Determine the [x, y] coordinate at the center of the cell enclosing the given text.  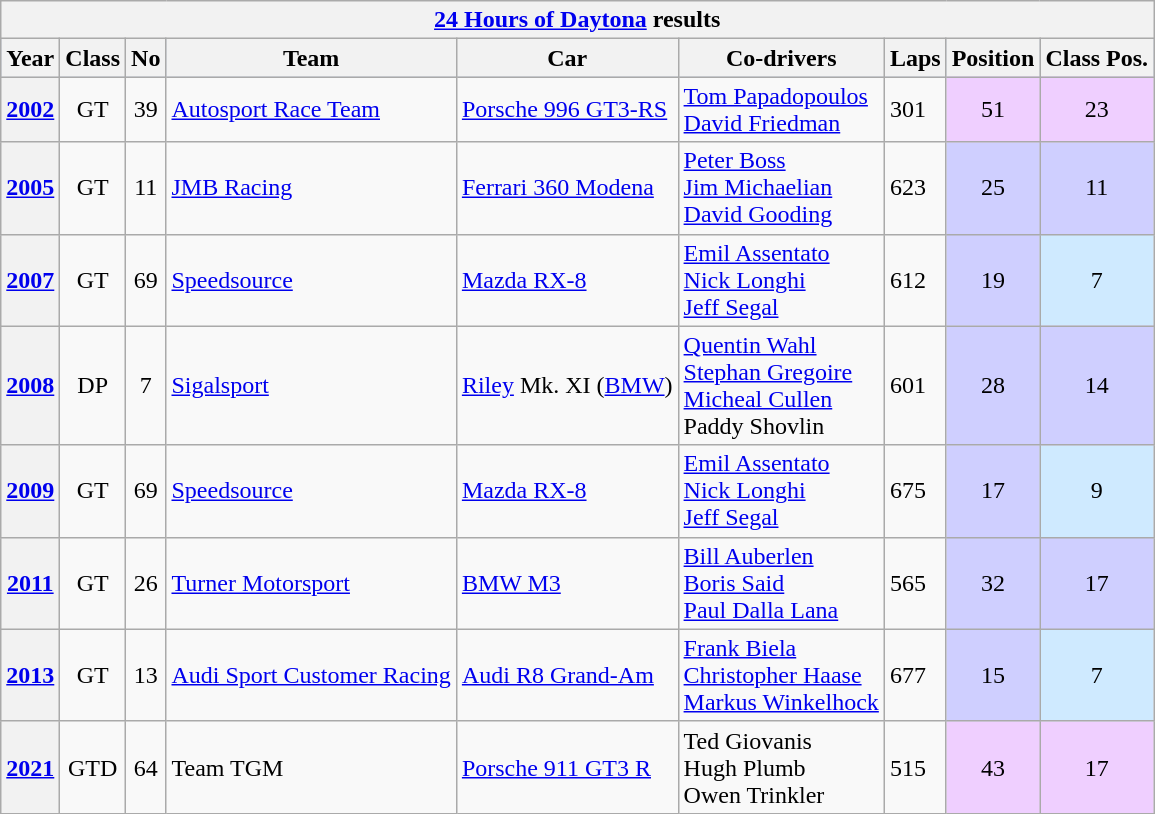
Quentin Wahl Stephan Gregoire Micheal Cullen Paddy Shovlin [781, 386]
Audi Sport Customer Racing [311, 675]
Bill Auberlen Boris Said Paul Dalla Lana [781, 583]
Frank Biela Christopher Haase Markus Winkelhock [781, 675]
Porsche 911 GT3 R [567, 767]
677 [915, 675]
Team [311, 58]
24 Hours of Daytona results [578, 20]
301 [915, 110]
Sigalsport [311, 386]
Autosport Race Team [311, 110]
Laps [915, 58]
39 [146, 110]
2005 [30, 188]
Peter Boss Jim Michaelian David Gooding [781, 188]
9 [1097, 491]
14 [1097, 386]
675 [915, 491]
64 [146, 767]
2011 [30, 583]
BMW M3 [567, 583]
32 [993, 583]
19 [993, 280]
23 [1097, 110]
Porsche 996 GT3-RS [567, 110]
565 [915, 583]
26 [146, 583]
Ted Giovanis Hugh Plumb Owen Trinkler [781, 767]
2009 [30, 491]
623 [915, 188]
Class Pos. [1097, 58]
Team TGM [311, 767]
Audi R8 Grand-Am [567, 675]
Car [567, 58]
601 [915, 386]
43 [993, 767]
2002 [30, 110]
13 [146, 675]
2013 [30, 675]
Position [993, 58]
Class [93, 58]
51 [993, 110]
JMB Racing [311, 188]
No [146, 58]
GTD [93, 767]
Ferrari 360 Modena [567, 188]
25 [993, 188]
28 [993, 386]
2008 [30, 386]
2021 [30, 767]
2007 [30, 280]
Tom Papadopoulos David Friedman [781, 110]
Year [30, 58]
515 [915, 767]
DP [93, 386]
Turner Motorsport [311, 583]
612 [915, 280]
Riley Mk. XI (BMW) [567, 386]
Co-drivers [781, 58]
15 [993, 675]
